Scan for the cell matching the given text and deliver its (x, y) coordinate at center. 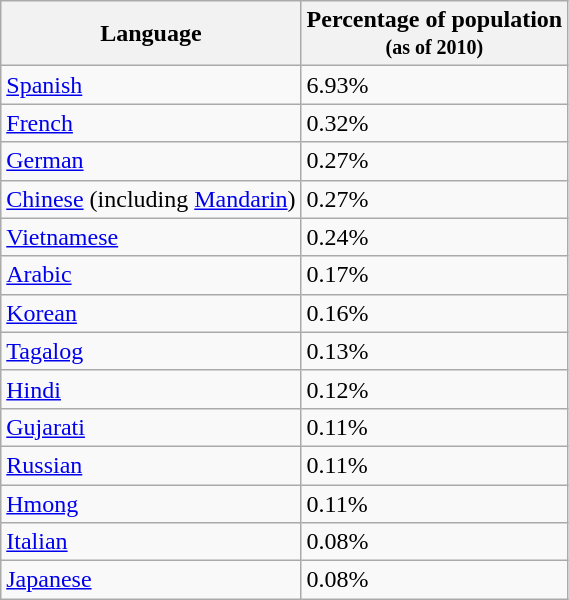
Arabic (151, 275)
Hmong (151, 503)
0.24% (434, 237)
Korean (151, 313)
Chinese (including Mandarin) (151, 199)
German (151, 161)
Tagalog (151, 351)
0.32% (434, 123)
0.12% (434, 389)
6.93% (434, 85)
Gujarati (151, 427)
0.13% (434, 351)
Italian (151, 542)
Vietnamese (151, 237)
Language (151, 34)
Russian (151, 465)
0.16% (434, 313)
Japanese (151, 580)
French (151, 123)
Hindi (151, 389)
Percentage of population(as of 2010) (434, 34)
0.17% (434, 275)
Spanish (151, 85)
